Scan for the cell matching the given text and deliver its (X, Y) coordinate at center. 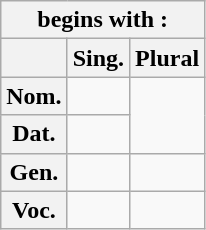
Sing. (98, 58)
Gen. (34, 172)
Dat. (34, 134)
Plural (168, 58)
begins with : (103, 20)
Nom. (34, 96)
Voc. (34, 210)
